Determine the [X, Y] coordinate at the center of the cell enclosing the given text.  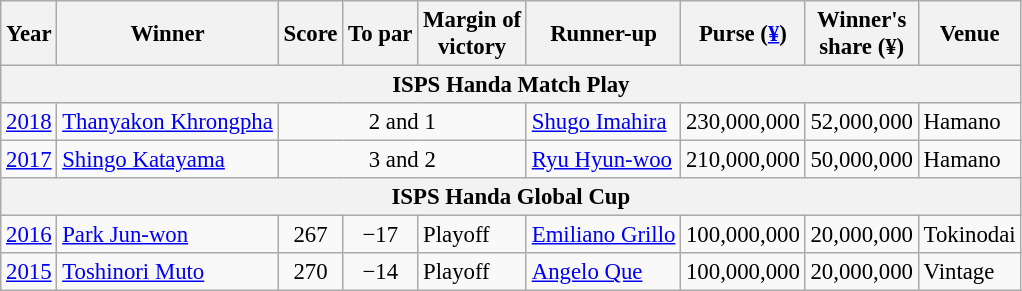
Year [29, 34]
50,000,000 [862, 160]
Emiliano Grillo [603, 235]
Winner [168, 34]
Score [310, 34]
Margin ofvictory [472, 34]
Runner-up [603, 34]
−17 [380, 235]
To par [380, 34]
Playoff [472, 235]
Ryu Hyun-woo [603, 160]
Winner'sshare (¥) [862, 34]
Thanyakon Khrongpha [168, 122]
52,000,000 [862, 122]
Shugo Imahira [603, 122]
Tokinodai [970, 235]
100,000,000 [743, 235]
Shingo Katayama [168, 160]
2016 [29, 235]
20,000,000 [862, 235]
210,000,000 [743, 160]
Purse (¥) [743, 34]
Venue [970, 34]
2018 [29, 122]
3 and 2 [402, 160]
230,000,000 [743, 122]
2 and 1 [402, 122]
Park Jun-won [168, 235]
2017 [29, 160]
267 [310, 235]
ISPS Handa Global Cup [511, 197]
ISPS Handa Match Play [511, 85]
